Scan for the cell matching the given text and deliver its [X, Y] coordinate at center. 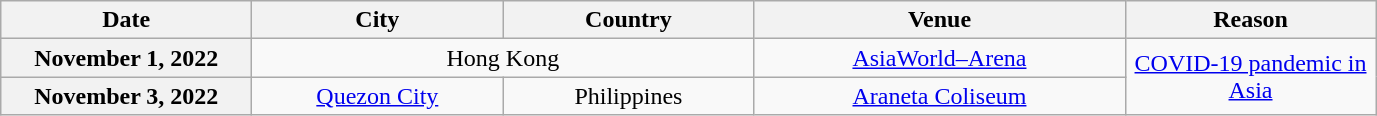
Venue [940, 20]
AsiaWorld–Arena [940, 58]
Hong Kong [503, 58]
Reason [1250, 20]
COVID-19 pandemic in Asia [1250, 77]
Araneta Coliseum [940, 96]
Country [628, 20]
City [378, 20]
Quezon City [378, 96]
November 1, 2022 [126, 58]
Philippines [628, 96]
November 3, 2022 [126, 96]
Date [126, 20]
